Find where the given text appears and provide that cell's center as (X, Y) coordinate. 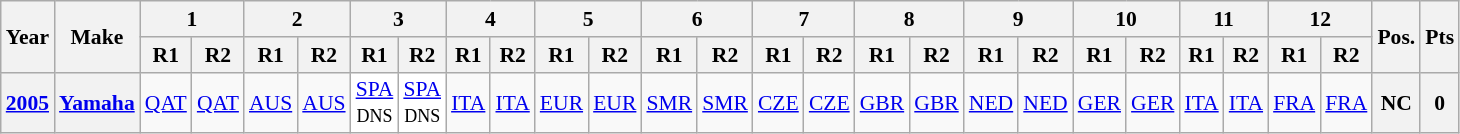
Yamaha (97, 102)
6 (696, 19)
0 (1440, 102)
Pts (1440, 36)
2 (298, 19)
11 (1224, 19)
1 (192, 19)
Make (97, 36)
3 (398, 19)
10 (1126, 19)
2005 (28, 102)
12 (1320, 19)
Pos. (1396, 36)
9 (1018, 19)
5 (588, 19)
4 (490, 19)
7 (804, 19)
Year (28, 36)
8 (910, 19)
NC (1396, 102)
